Return (X, Y) of the center of cell containing provided text 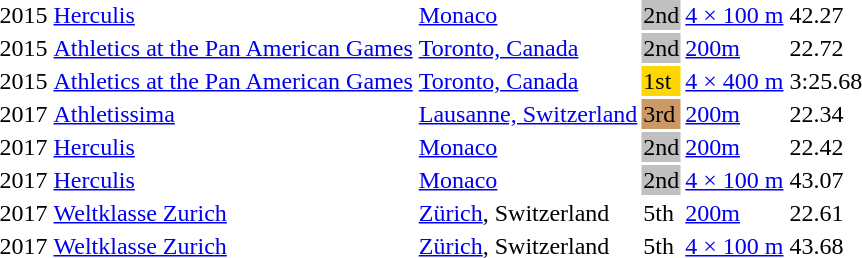
1st (662, 81)
Zürich, Switzerland (528, 213)
Lausanne, Switzerland (528, 114)
3rd (662, 114)
Athletissima (233, 114)
Weltklasse Zurich (233, 213)
4 × 400 m (734, 81)
5th (662, 213)
